Detect which cell encompasses the target text, then output its (X, Y) center coordinate. 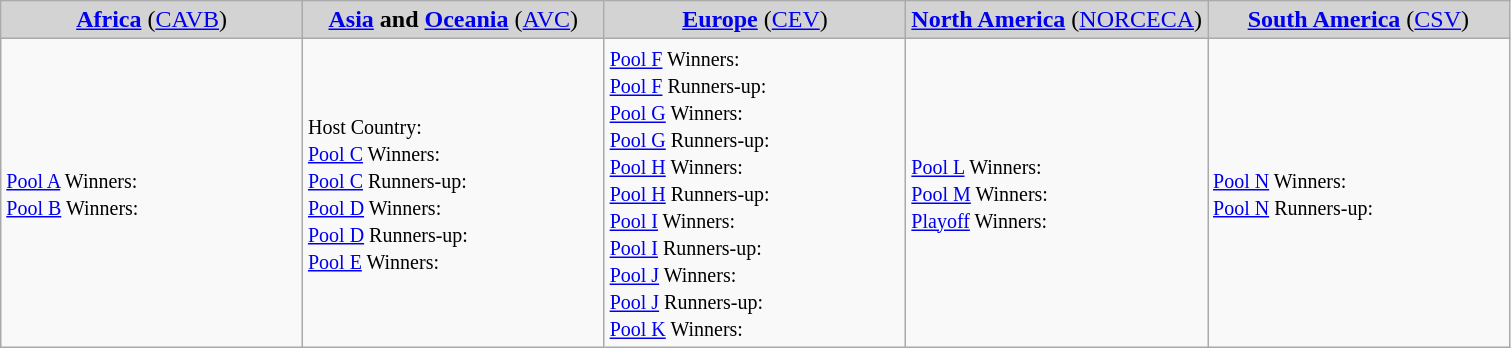
Europe (CEV) (755, 20)
Pool A Winners: Pool B Winners: (152, 193)
Africa (CAVB) (152, 20)
South America (CSV) (1359, 20)
Asia and Oceania (AVC) (453, 20)
Host Country: Pool C Winners: Pool C Runners-up: Pool D Winners: Pool D Runners-up: Pool E Winners: (453, 193)
Pool L Winners: Pool M Winners: Playoff Winners: (1057, 193)
North America (NORCECA) (1057, 20)
Pool N Winners: Pool N Runners-up: (1359, 193)
